From the cell containing the given text, extract its center point as (x, y) coordinate. 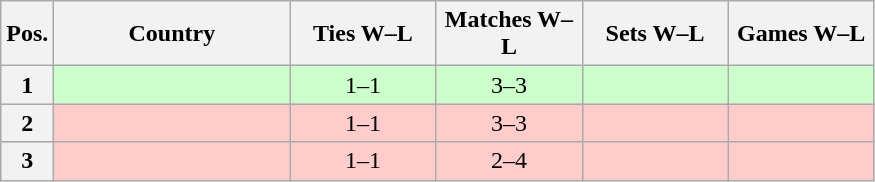
2 (28, 123)
2–4 (509, 161)
Pos. (28, 34)
Sets W–L (655, 34)
3 (28, 161)
Ties W–L (363, 34)
1 (28, 85)
Matches W–L (509, 34)
Country (172, 34)
Games W–L (801, 34)
